Locate the cell with the specified text and output its (x, y) center coordinate. 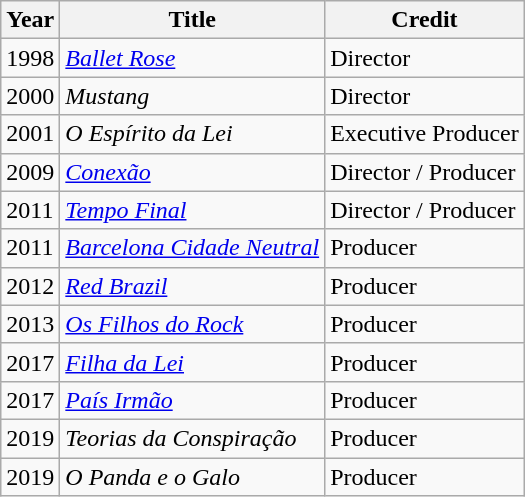
O Espírito da Lei (192, 134)
2012 (30, 286)
1998 (30, 58)
Os Filhos do Rock (192, 324)
Mustang (192, 96)
Conexão (192, 172)
Teorias da Conspiração (192, 438)
Barcelona Cidade Neutral (192, 248)
Ballet Rose (192, 58)
Title (192, 20)
Executive Producer (425, 134)
2000 (30, 96)
Credit (425, 20)
Red Brazil (192, 286)
Tempo Final (192, 210)
2013 (30, 324)
2001 (30, 134)
Year (30, 20)
País Irmão (192, 400)
2009 (30, 172)
Filha da Lei (192, 362)
O Panda e o Galo (192, 477)
